Capture the cell that displays the provided text and extract its [x, y] central coordinate. 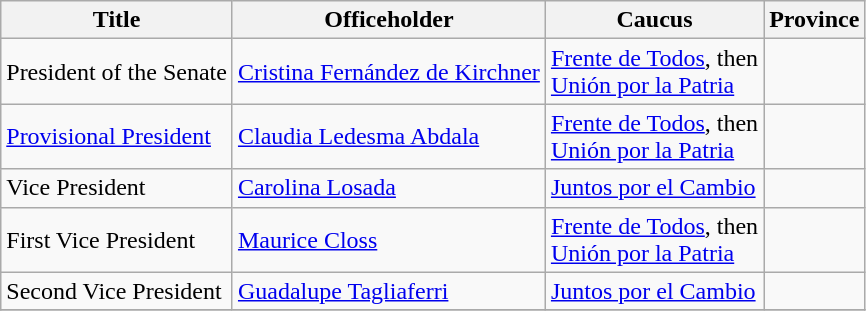
Province [814, 20]
Provisional President [117, 136]
Second Vice President [117, 291]
Cristina Fernández de Kirchner [388, 72]
Vice President [117, 188]
Carolina Losada [388, 188]
Caucus [654, 20]
Guadalupe Tagliaferri [388, 291]
Maurice Closs [388, 240]
First Vice President [117, 240]
Title [117, 20]
President of the Senate [117, 72]
Officeholder [388, 20]
Claudia Ledesma Abdala [388, 136]
